Detect which cell encompasses the target text, then output its [x, y] center coordinate. 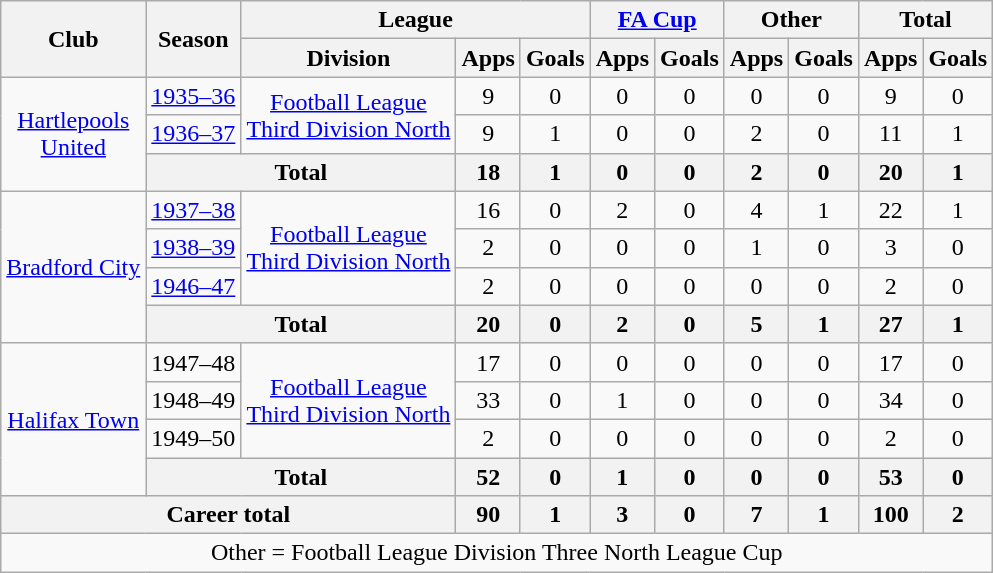
1949–50 [194, 438]
53 [890, 477]
22 [890, 210]
Career total [228, 515]
1948–49 [194, 400]
100 [890, 515]
Other = Football League Division Three North League Cup [497, 553]
52 [488, 477]
90 [488, 515]
FA Cup [657, 20]
18 [488, 172]
Division [348, 58]
7 [756, 515]
1947–48 [194, 362]
Halifax Town [74, 419]
5 [756, 324]
16 [488, 210]
Other [791, 20]
33 [488, 400]
1937–38 [194, 210]
League [416, 20]
34 [890, 400]
11 [890, 134]
1946–47 [194, 286]
1938–39 [194, 248]
1935–36 [194, 96]
HartlepoolsUnited [74, 134]
Bradford City [74, 267]
Season [194, 39]
27 [890, 324]
Club [74, 39]
1936–37 [194, 134]
4 [756, 210]
